Output the (x, y) coordinate of the center of the cell containing the given text.  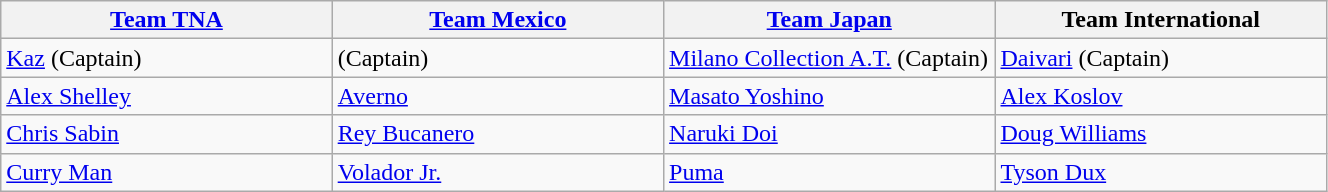
Rey Bucanero (498, 134)
Team Mexico (498, 20)
Team International (1160, 20)
Doug Williams (1160, 134)
Tyson Dux (1160, 172)
Puma (830, 172)
Averno (498, 96)
Alex Shelley (166, 96)
Masato Yoshino (830, 96)
Team TNA (166, 20)
Curry Man (166, 172)
Chris Sabin (166, 134)
(Captain) (498, 58)
Alex Koslov (1160, 96)
Daivari (Captain) (1160, 58)
Volador Jr. (498, 172)
Kaz (Captain) (166, 58)
Milano Collection A.T. (Captain) (830, 58)
Naruki Doi (830, 134)
Team Japan (830, 20)
